Capture the cell that displays the provided text and extract its (X, Y) central coordinate. 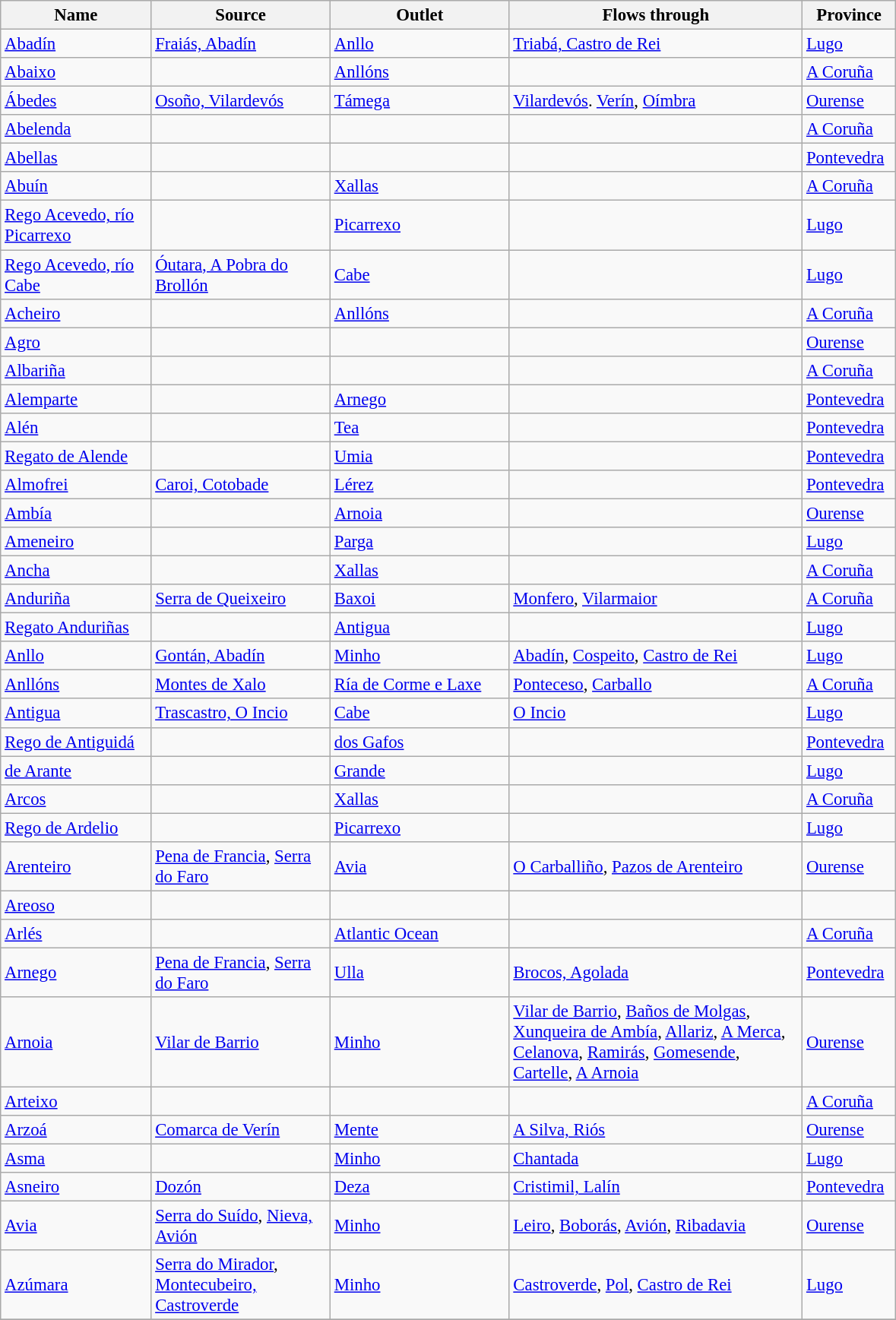
Vilar de Barrio (241, 1043)
Abelenda (76, 129)
Arlés (76, 934)
Atlantic Ocean (420, 934)
Abadín (76, 44)
Tea (420, 428)
Támega (420, 101)
Name (76, 15)
Ábedes (76, 101)
Arteixo (76, 1102)
Baxoi (420, 599)
Anduriña (76, 599)
Vilardevós. Verín, Oímbra (656, 101)
Arcos (76, 799)
Ancha (76, 571)
Abuín (76, 186)
Ameneiro (76, 542)
Rego de Antiguidá (76, 742)
Lérez (420, 485)
Rego de Ardelio (76, 828)
Ulla (420, 973)
Parga (420, 542)
Arenteiro (76, 866)
Dozón (241, 1187)
Outlet (420, 15)
Areoso (76, 905)
Flows through (656, 15)
Serra de Queixeiro (241, 599)
Asneiro (76, 1187)
dos Gafos (420, 742)
Almofrei (76, 485)
Source (241, 15)
O Incio (656, 714)
Leiro, Boborás, Avión, Ribadavia (656, 1227)
Albariña (76, 370)
Asma (76, 1159)
A Silva, Riós (656, 1130)
Grande (420, 771)
O Carballiño, Pazos de Arenteiro (656, 866)
Province (850, 15)
Monfero, Vilarmaior (656, 599)
Mente (420, 1130)
Regato Anduriñas (76, 628)
Alemparte (76, 399)
Trascastro, O Incio (241, 714)
Rego Acevedo, río Picarrexo (76, 225)
Serra do Suído, Nieva, Avión (241, 1227)
Óutara, A Pobra do Brollón (241, 275)
Ambía (76, 513)
Gontán, Abadín (241, 656)
Comarca de Verín (241, 1130)
Agro (76, 342)
Abellas (76, 158)
Vilar de Barrio, Baños de Molgas, Xunqueira de Ambía, Allariz, A Merca, Celanova, Ramirás, Gomesende, Cartelle, A Arnoia (656, 1043)
Acheiro (76, 313)
Cristimil, Lalín (656, 1187)
Chantada (656, 1159)
Fraiás, Abadín (241, 44)
Arzoá (76, 1130)
Triabá, Castro de Rei (656, 44)
Deza (420, 1187)
Alén (76, 428)
de Arante (76, 771)
Caroi, Cotobade (241, 485)
Abadín, Cospeito, Castro de Rei (656, 656)
Montes de Xalo (241, 685)
Abaixo (76, 72)
Osoño, Vilardevós (241, 101)
Regato de Alende (76, 456)
Brocos, Agolada (656, 973)
Rego Acevedo, río Cabe (76, 275)
Ponteceso, Carballo (656, 685)
Ría de Corme e Laxe (420, 685)
Umia (420, 456)
